Determine the [x, y] coordinate at the center of the cell enclosing the given text.  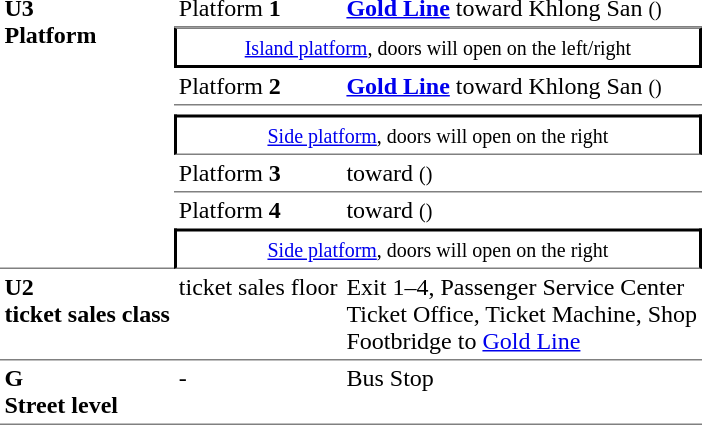
Platform 3 [258, 174]
Exit 1–4, Passenger Service CenterTicket Office, Ticket Machine, ShopFootbridge to Gold Line [522, 315]
ticket sales floor [258, 315]
Bus Stop [522, 392]
Platform 2 [258, 87]
U2ticket sales class [87, 315]
Gold Line toward Khlong San () [522, 87]
Island platform, doors will open on the left/right [438, 48]
GStreet level [87, 392]
- [258, 392]
Platform 4 [258, 210]
